Scan for the cell matching the given text and deliver its (x, y) coordinate at center. 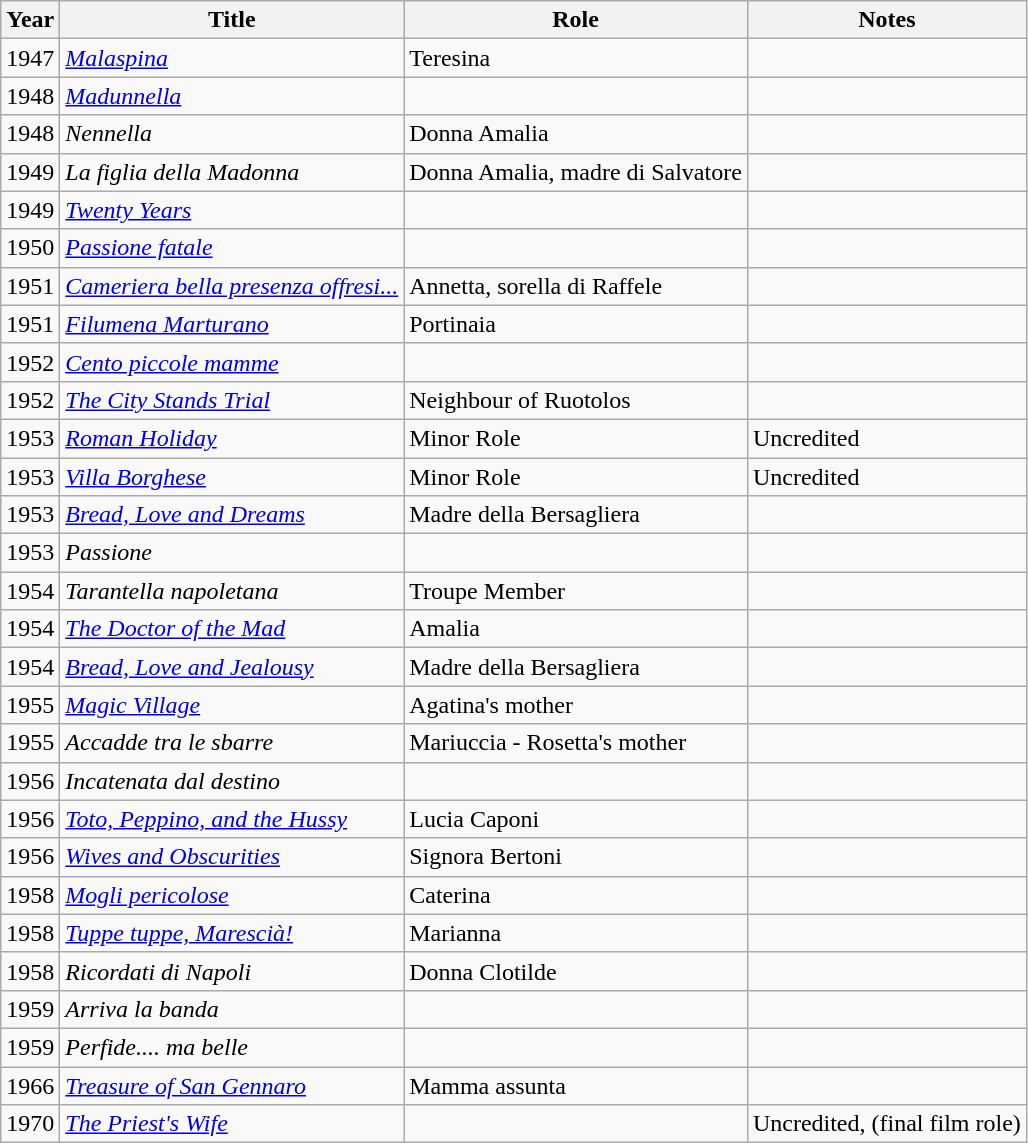
Neighbour of Ruotolos (576, 400)
Malaspina (232, 58)
Tarantella napoletana (232, 591)
Mogli pericolose (232, 895)
Tuppe tuppe, Marescià! (232, 933)
The City Stands Trial (232, 400)
Nennella (232, 134)
Filumena Marturano (232, 324)
Treasure of San Gennaro (232, 1085)
Role (576, 20)
Annetta, sorella di Raffele (576, 286)
Uncredited, (final film role) (886, 1124)
Caterina (576, 895)
1947 (30, 58)
Donna Amalia (576, 134)
Passione (232, 553)
Year (30, 20)
Villa Borghese (232, 477)
La figlia della Madonna (232, 172)
Title (232, 20)
1950 (30, 248)
Wives and Obscurities (232, 857)
Notes (886, 20)
Accadde tra le sbarre (232, 743)
The Doctor of the Mad (232, 629)
Mamma assunta (576, 1085)
The Priest's Wife (232, 1124)
1966 (30, 1085)
Twenty Years (232, 210)
Cameriera bella presenza offresi... (232, 286)
Donna Amalia, madre di Salvatore (576, 172)
Signora Bertoni (576, 857)
Magic Village (232, 705)
Bread, Love and Dreams (232, 515)
Portinaia (576, 324)
1970 (30, 1124)
Perfide.... ma belle (232, 1047)
Arriva la banda (232, 1009)
Incatenata dal destino (232, 781)
Ricordati di Napoli (232, 971)
Passione fatale (232, 248)
Madunnella (232, 96)
Amalia (576, 629)
Roman Holiday (232, 438)
Teresina (576, 58)
Mariuccia - Rosetta's mother (576, 743)
Marianna (576, 933)
Agatina's mother (576, 705)
Donna Clotilde (576, 971)
Bread, Love and Jealousy (232, 667)
Toto, Peppino, and the Hussy (232, 819)
Troupe Member (576, 591)
Cento piccole mamme (232, 362)
Lucia Caponi (576, 819)
